Locate the cell with the specified text and output its [x, y] center coordinate. 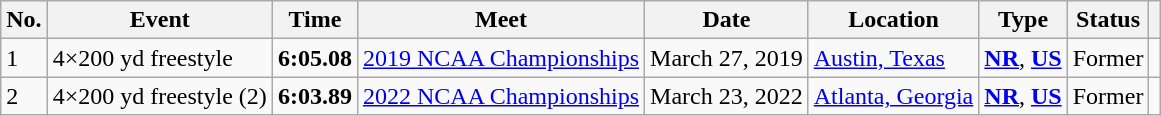
Austin, Texas [894, 58]
Date [727, 20]
1 [24, 58]
Location [894, 20]
6:05.08 [314, 58]
2019 NCAA Championships [500, 58]
Time [314, 20]
Status [1108, 20]
Meet [500, 20]
March 27, 2019 [727, 58]
2 [24, 96]
Event [160, 20]
6:03.89 [314, 96]
Atlanta, Georgia [894, 96]
March 23, 2022 [727, 96]
4×200 yd freestyle [160, 58]
Type [1023, 20]
4×200 yd freestyle (2) [160, 96]
2022 NCAA Championships [500, 96]
No. [24, 20]
